Extract the (X, Y) coordinate from the center of the cell holding the provided text.  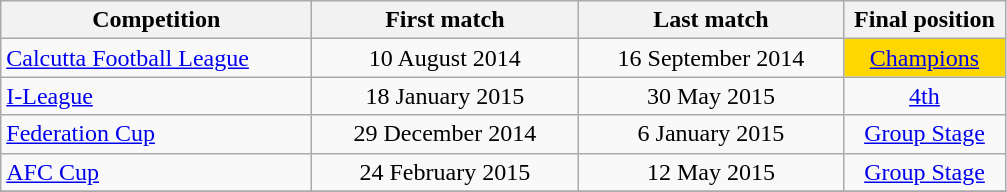
First match (445, 20)
4th (924, 96)
Federation Cup (156, 134)
I-League (156, 96)
10 August 2014 (445, 58)
Final position (924, 20)
6 January 2015 (711, 134)
29 December 2014 (445, 134)
AFC Cup (156, 172)
Champions (924, 58)
12 May 2015 (711, 172)
30 May 2015 (711, 96)
24 February 2015 (445, 172)
Last match (711, 20)
18 January 2015 (445, 96)
Competition (156, 20)
Calcutta Football League (156, 58)
16 September 2014 (711, 58)
